Return (X, Y) of the center of cell containing provided text 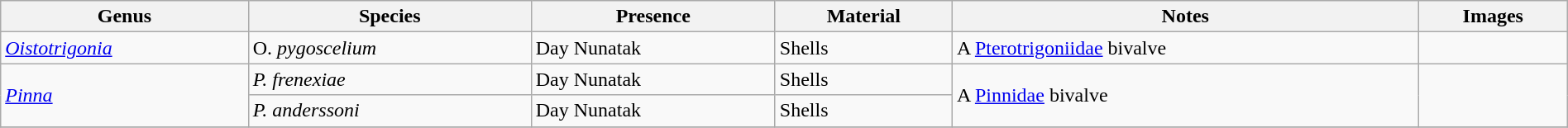
A Pterotrigoniidae bivalve (1185, 48)
Images (1493, 17)
Presence (653, 17)
A Pinnidae bivalve (1185, 95)
Genus (124, 17)
P. anderssoni (390, 111)
O. pygoscelium (390, 48)
Species (390, 17)
Notes (1185, 17)
Material (863, 17)
Oistotrigonia (124, 48)
P. frenexiae (390, 79)
Pinna (124, 95)
